Find where the given text appears and provide that cell's center as (X, Y) coordinate. 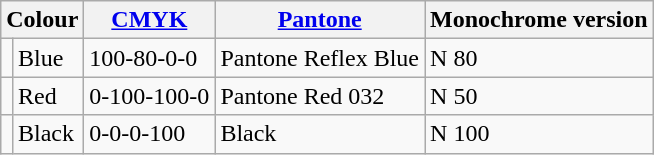
CMYK (150, 20)
N 100 (540, 134)
Pantone Red 032 (320, 96)
Blue (48, 58)
N 80 (540, 58)
Pantone (320, 20)
N 50 (540, 96)
100-80-0-0 (150, 58)
0-100-100-0 (150, 96)
Colour (42, 20)
Red (48, 96)
0-0-0-100 (150, 134)
Pantone Reflex Blue (320, 58)
Monochrome version (540, 20)
